Determine the (X, Y) coordinate at the center of the cell enclosing the given text.  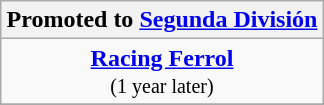
Promoted to Segunda División (162, 20)
Racing Ferrol(1 year later) (162, 72)
